Extract the [X, Y] coordinate from the center of the cell holding the provided text.  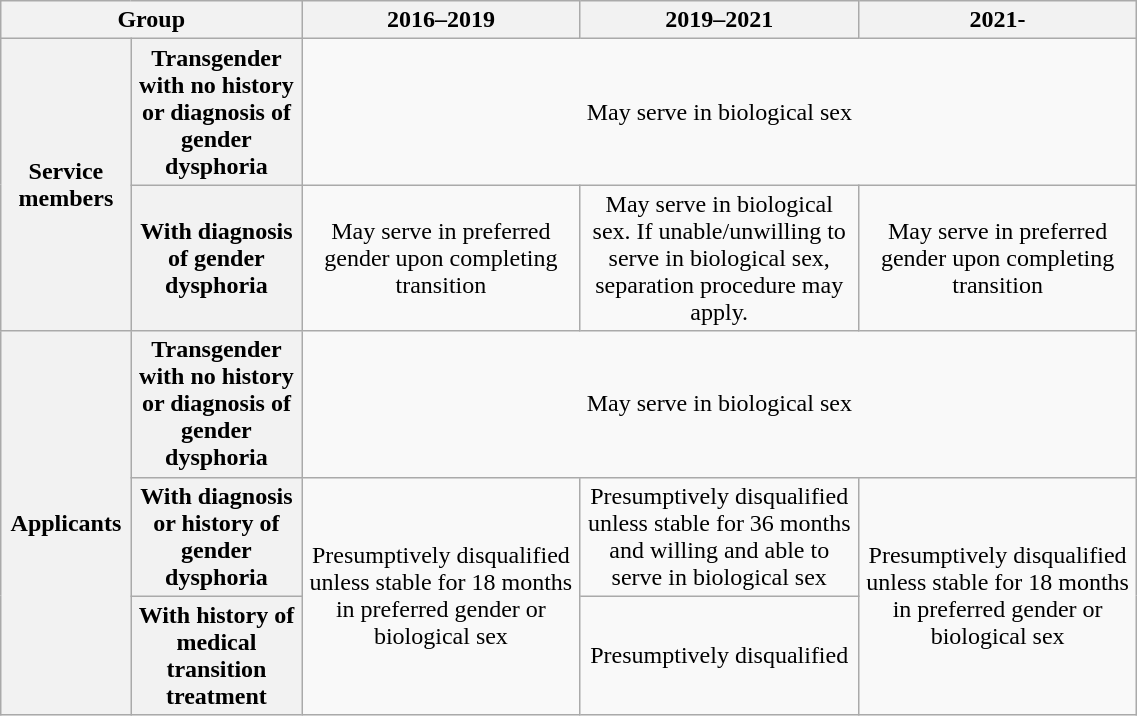
With diagnosis or history of gender dysphoria [216, 536]
2019–2021 [719, 20]
2021- [997, 20]
2016–2019 [441, 20]
With history of medical transition treatment [216, 656]
Group [152, 20]
Service members [66, 185]
Presumptively disqualified [719, 656]
Applicants [66, 523]
With diagnosis of gender dysphoria [216, 258]
May serve in biological sex. If unable/unwilling to serve in biological sex, separation procedure may apply. [719, 258]
Presumptively disqualified unless stable for 36 months and willing and able to serve in biological sex [719, 536]
